Extract the (X, Y) coordinate from the center of the cell holding the provided text.  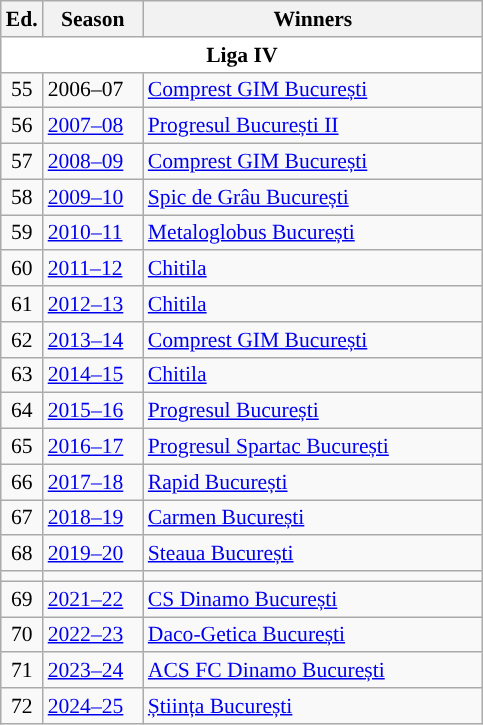
71 (22, 671)
55 (22, 90)
57 (22, 162)
Daco-Getica București (313, 635)
2012–13 (93, 304)
2023–24 (93, 671)
2014–15 (93, 375)
63 (22, 375)
2009–10 (93, 197)
2011–12 (93, 269)
69 (22, 599)
58 (22, 197)
64 (22, 411)
2015–16 (93, 411)
2008–09 (93, 162)
2016–17 (93, 447)
2022–23 (93, 635)
Liga IV (242, 55)
Winners (313, 19)
70 (22, 635)
Ed. (22, 19)
2007–08 (93, 126)
CS Dinamo București (313, 599)
56 (22, 126)
Progresul București (313, 411)
Rapid București (313, 482)
Progresul Spartac București (313, 447)
Metaloglobus București (313, 233)
2018–19 (93, 518)
59 (22, 233)
2021–22 (93, 599)
2013–14 (93, 340)
Știința București (313, 706)
ACS FC Dinamo București (313, 671)
Progresul București II (313, 126)
2006–07 (93, 90)
2010–11 (93, 233)
72 (22, 706)
61 (22, 304)
66 (22, 482)
Season (93, 19)
65 (22, 447)
68 (22, 554)
Spic de Grâu București (313, 197)
62 (22, 340)
Steaua București (313, 554)
2019–20 (93, 554)
Carmen București (313, 518)
2024–25 (93, 706)
67 (22, 518)
2017–18 (93, 482)
60 (22, 269)
